Detect which cell encompasses the target text, then output its [X, Y] center coordinate. 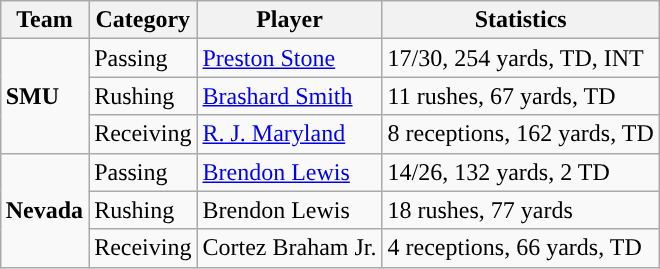
Player [290, 20]
Team [44, 20]
Statistics [520, 20]
R. J. Maryland [290, 134]
8 receptions, 162 yards, TD [520, 134]
Cortez Braham Jr. [290, 248]
Nevada [44, 210]
Brashard Smith [290, 96]
14/26, 132 yards, 2 TD [520, 172]
SMU [44, 96]
18 rushes, 77 yards [520, 210]
4 receptions, 66 yards, TD [520, 248]
11 rushes, 67 yards, TD [520, 96]
Preston Stone [290, 58]
17/30, 254 yards, TD, INT [520, 58]
Category [143, 20]
